Provide the (x, y) coordinate of the cell's center where the given text is located.  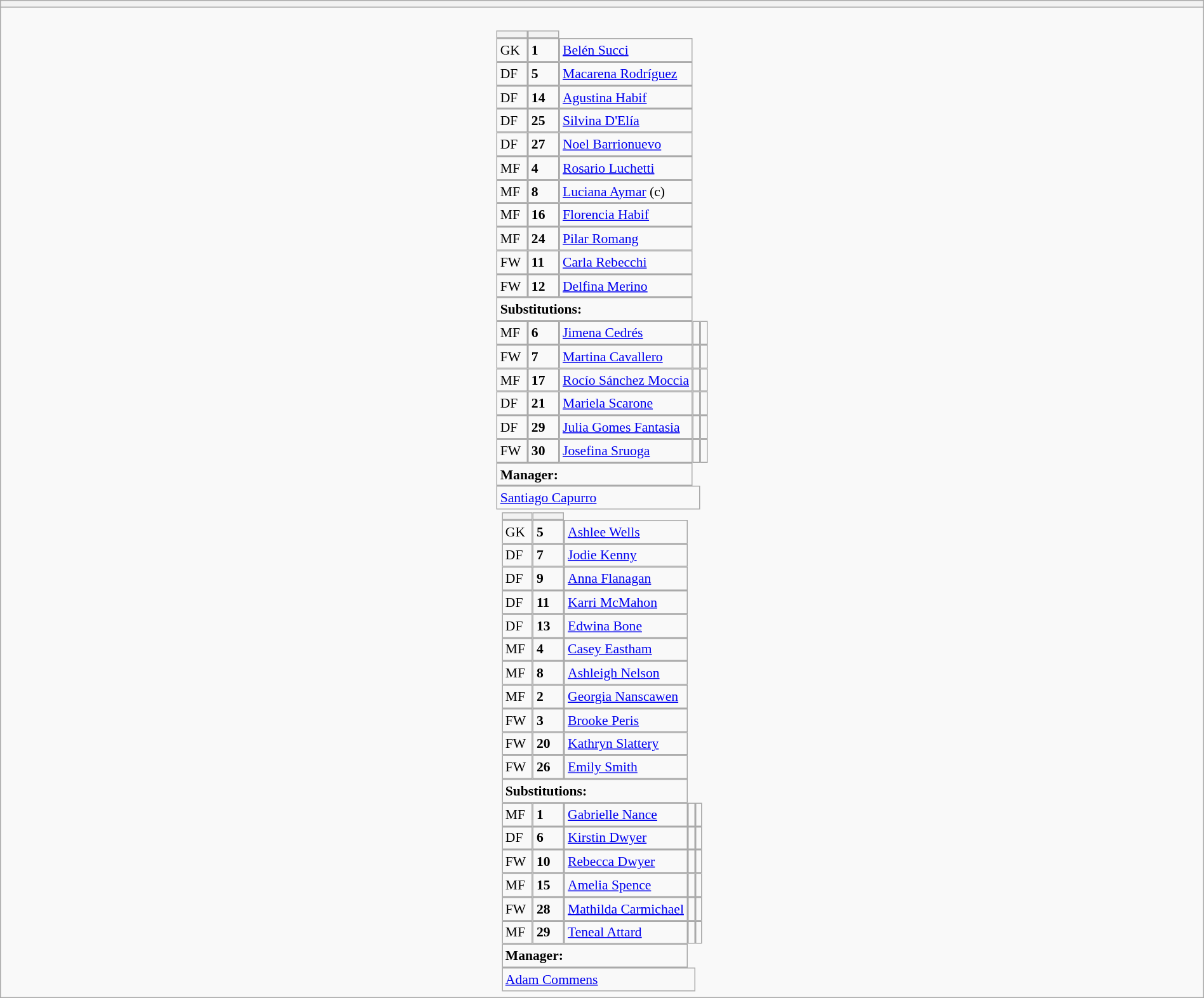
Teneal Attard (625, 932)
Silvina D'Elía (626, 121)
21 (544, 404)
9 (549, 579)
Carla Rebecchi (626, 262)
Georgia Nanscawen (625, 697)
Casey Eastham (625, 649)
Ashlee Wells (625, 532)
Rebecca Dwyer (625, 861)
Mathilda Carmichael (625, 909)
20 (549, 744)
Florencia Habif (626, 215)
Edwina Bone (625, 626)
Kirstin Dwyer (625, 838)
Anna Flanagan (625, 579)
Luciana Aymar (c) (626, 192)
Belén Succi (626, 50)
Santiago Capurro (598, 498)
Kathryn Slattery (625, 744)
26 (549, 767)
25 (544, 121)
30 (544, 451)
16 (544, 215)
17 (544, 380)
14 (544, 98)
Mariela Scarone (626, 404)
Brooke Peris (625, 720)
15 (549, 885)
28 (549, 909)
Martina Cavallero (626, 357)
Jodie Kenny (625, 555)
3 (549, 720)
Jimena Cedrés (626, 333)
Emily Smith (625, 767)
Rocío Sánchez Moccia (626, 380)
Julia Gomes Fantasia (626, 427)
Gabrielle Nance (625, 814)
Macarena Rodríguez (626, 74)
Pilar Romang (626, 239)
Rosario Luchetti (626, 168)
Amelia Spence (625, 885)
Agustina Habif (626, 98)
10 (549, 861)
Delfina Merino (626, 286)
Ashleigh Nelson (625, 673)
Josefina Sruoga (626, 451)
13 (549, 626)
Noel Barrionuevo (626, 145)
2 (549, 697)
12 (544, 286)
Karri McMahon (625, 602)
24 (544, 239)
Adam Commens (598, 979)
27 (544, 145)
